Determine the [x, y] coordinate at the center of the cell enclosing the given text.  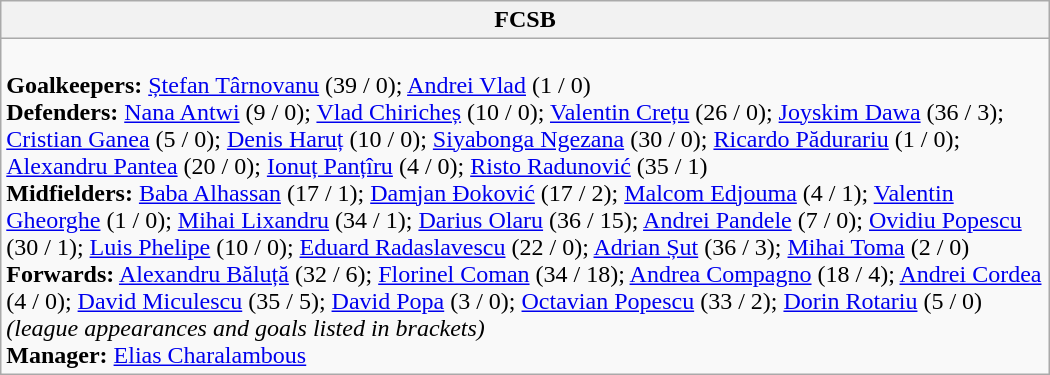
FCSB [525, 20]
